Capture the cell that displays the provided text and extract its [x, y] central coordinate. 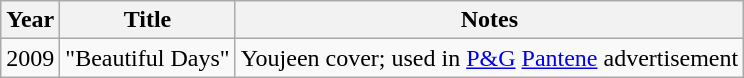
Title [148, 20]
Youjeen cover; used in P&G Pantene advertisement [490, 58]
"Beautiful Days" [148, 58]
2009 [30, 58]
Year [30, 20]
Notes [490, 20]
